Return the (X, Y) coordinate for the center point of the cell that contains the specified text.  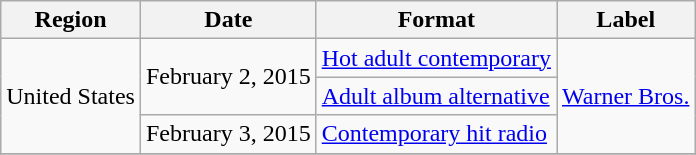
February 2, 2015 (228, 77)
Date (228, 20)
Contemporary hit radio (436, 134)
Warner Bros. (625, 96)
February 3, 2015 (228, 134)
Adult album alternative (436, 96)
United States (71, 96)
Label (625, 20)
Format (436, 20)
Hot adult contemporary (436, 58)
Region (71, 20)
